Determine the (X, Y) coordinate at the center of the cell enclosing the given text.  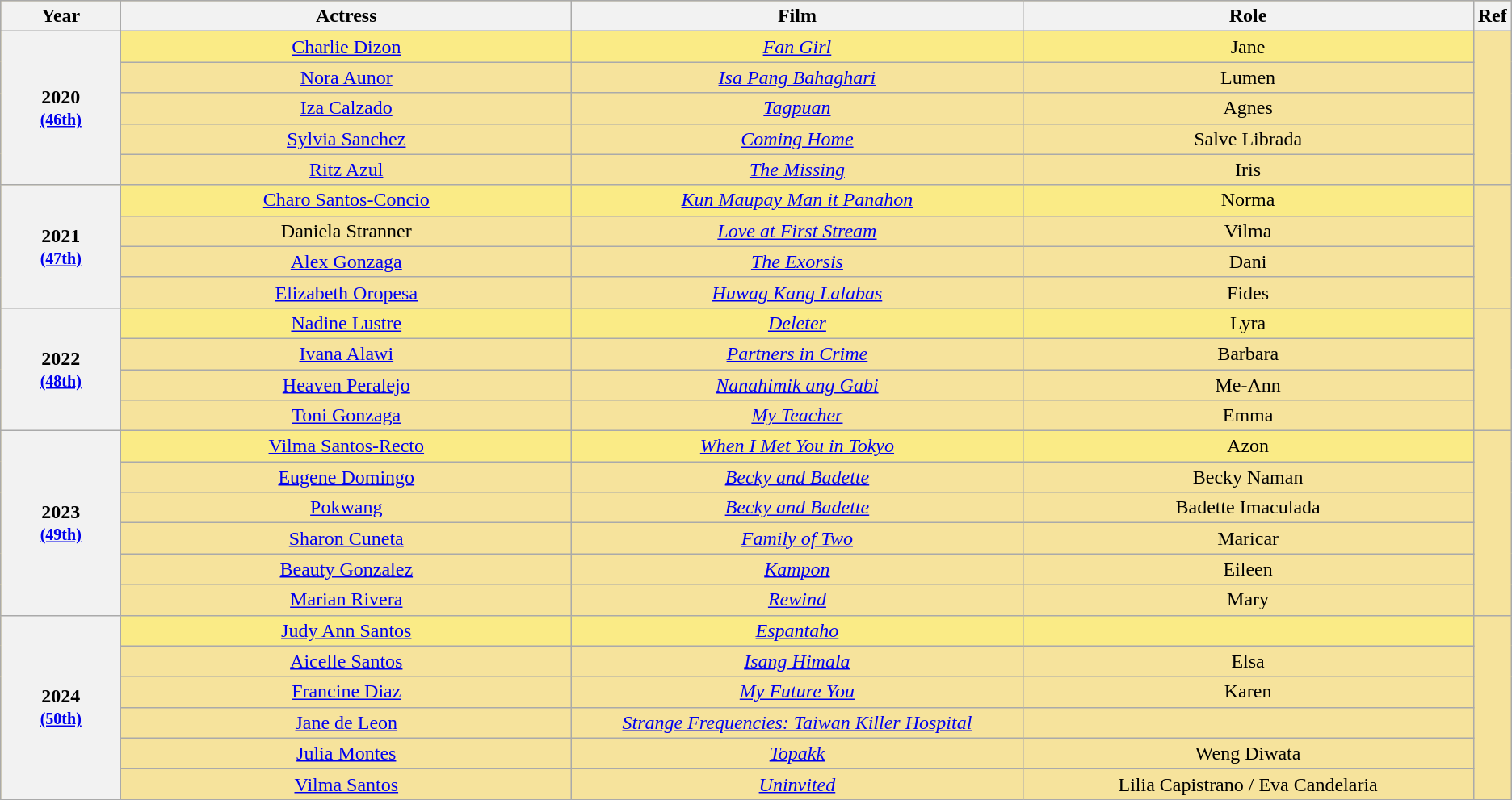
Barbara (1248, 354)
2022 (48th) (61, 369)
Charlie Dizon (346, 47)
Sharon Cuneta (346, 538)
Jane (1248, 47)
Norma (1248, 200)
Ref (1493, 16)
Beauty Gonzalez (346, 569)
Alex Gonzaga (346, 262)
The Exorsis (797, 262)
Eugene Domingo (346, 477)
Dani (1248, 262)
Topakk (797, 753)
Agnes (1248, 108)
Azon (1248, 446)
Iris (1248, 170)
Nanahimik ang Gabi (797, 385)
Karen (1248, 692)
Sylvia Sanchez (346, 139)
Becky Naman (1248, 477)
2020 (46th) (61, 108)
Isa Pang Bahaghari (797, 77)
Strange Frequencies: Taiwan Killer Hospital (797, 723)
Jane de Leon (346, 723)
Year (61, 16)
Elizabeth Oropesa (346, 292)
Kun Maupay Man it Panahon (797, 200)
Marian Rivera (346, 600)
Kampon (797, 569)
Francine Diaz (346, 692)
Mary (1248, 600)
The Missing (797, 170)
My Teacher (797, 416)
Ritz Azul (346, 170)
Toni Gonzaga (346, 416)
Weng Diwata (1248, 753)
Isang Himala (797, 661)
Nadine Lustre (346, 323)
Fan Girl (797, 47)
2023 (49th) (61, 523)
2021 (47th) (61, 246)
Pokwang (346, 508)
Actress (346, 16)
Lilia Capistrano / Eva Candelaria (1248, 784)
Love at First Stream (797, 231)
When I Met You in Tokyo (797, 446)
Fides (1248, 292)
Elsa (1248, 661)
Huwag Kang Lalabas (797, 292)
Vilma Santos (346, 784)
Iza Calzado (346, 108)
Vilma (1248, 231)
Deleter (797, 323)
Family of Two (797, 538)
Ivana Alawi (346, 354)
Lyra (1248, 323)
Nora Aunor (346, 77)
Heaven Peralejo (346, 385)
Tagpuan (797, 108)
Eileen (1248, 569)
Badette Imaculada (1248, 508)
Judy Ann Santos (346, 630)
Uninvited (797, 784)
Lumen (1248, 77)
Salve Librada (1248, 139)
Emma (1248, 416)
Partners in Crime (797, 354)
Aicelle Santos (346, 661)
Coming Home (797, 139)
Me-Ann (1248, 385)
Vilma Santos-Recto (346, 446)
Film (797, 16)
Rewind (797, 600)
Espantaho (797, 630)
My Future You (797, 692)
Charo Santos-Concio (346, 200)
2024 (50th) (61, 707)
Julia Montes (346, 753)
Role (1248, 16)
Maricar (1248, 538)
Daniela Stranner (346, 231)
